Return the (X, Y) coordinate for the center point of the cell that contains the specified text.  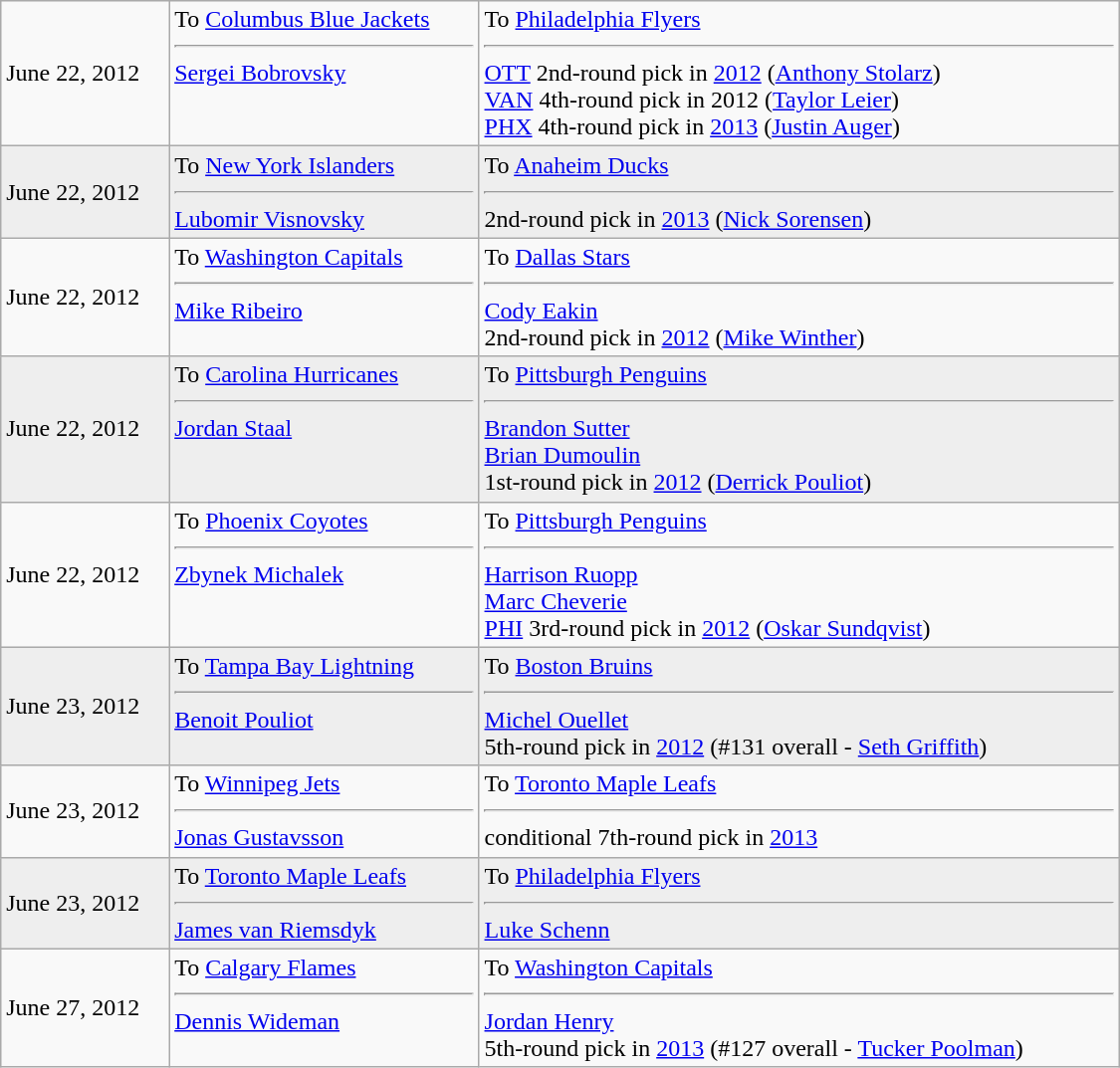
To Toronto Maple Leafsconditional 7th-round pick in 2013 (798, 811)
To Boston BruinsMichel Ouellet5th-round pick in 2012 (#131 overall - Seth Griffith) (798, 707)
To New York IslandersLubomir Visnovsky (325, 192)
To Winnipeg JetsJonas Gustavsson (325, 811)
To Tampa Bay LightningBenoit Pouliot (325, 707)
To Philadelphia FlyersOTT 2nd-round pick in 2012 (Anthony Stolarz)VAN 4th-round pick in 2012 (Taylor Leier)PHX 4th-round pick in 2013 (Justin Auger) (798, 74)
To Calgary FlamesDennis Wideman (325, 1007)
To Columbus Blue JacketsSergei Bobrovsky (325, 74)
To Philadelphia FlyersLuke Schenn (798, 903)
To Phoenix CoyotesZbynek Michalek (325, 574)
To Anaheim Ducks2nd-round pick in 2013 (Nick Sorensen) (798, 192)
To Pittsburgh PenguinsHarrison RuoppMarc CheveriePHI 3rd-round pick in 2012 (Oskar Sundqvist) (798, 574)
To Carolina HurricanesJordan Staal (325, 429)
To Toronto Maple LeafsJames van Riemsdyk (325, 903)
To Washington CapitalsMike Ribeiro (325, 297)
To Dallas StarsCody Eakin2nd-round pick in 2012 (Mike Winther) (798, 297)
To Pittsburgh PenguinsBrandon SutterBrian Dumoulin1st-round pick in 2012 (Derrick Pouliot) (798, 429)
To Washington CapitalsJordan Henry5th-round pick in 2013 (#127 overall - Tucker Poolman) (798, 1007)
June 27, 2012 (86, 1007)
